Identify which cell holds the provided text, then report its (x, y) central coordinate. 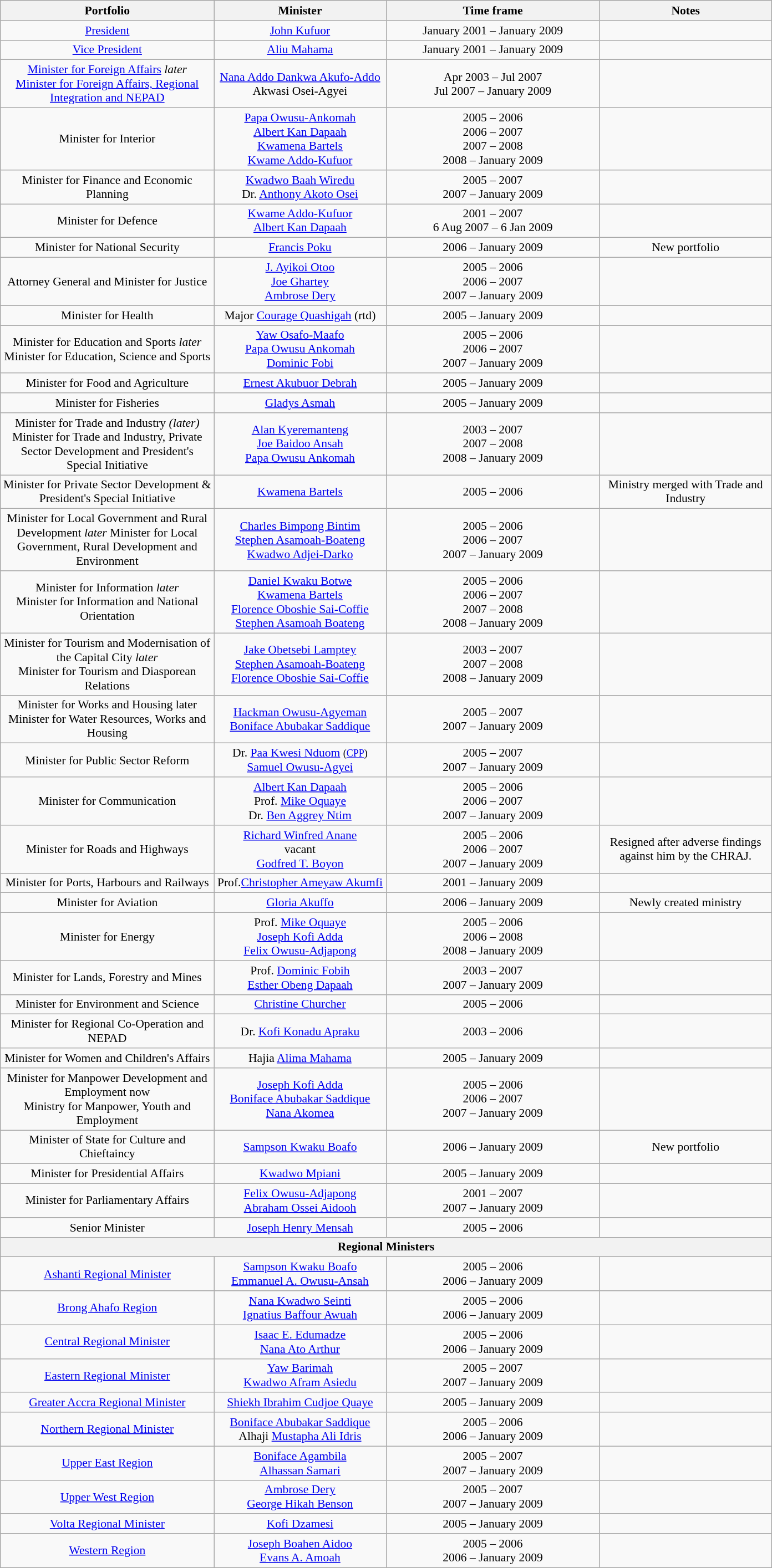
Jake Obetsebi LampteyStephen Asamoah-BoatengFlorence Oboshie Sai-Coffie (300, 664)
Yaw BarimahKwadwo Afram Asiedu (300, 1376)
Vice President (108, 50)
Apr 2003 – Jul 2007 Jul 2007 – January 2009 (492, 84)
Minister for Information laterMinister for Information and National Orientation (108, 602)
2003 – 2007 2007 – 2008 2008 – January 2009 (492, 444)
Minister for Environment and Science (108, 1004)
Time frame (492, 11)
Minister for Local Government and Rural Development later Minister for Local Government, Rural Development and Environment (108, 540)
2003 – 2007 2007 – January 2009 (492, 978)
Alan KyeremantengJoe Baidoo AnsahPapa Owusu Ankomah (300, 444)
Minister (300, 11)
Sampson Kwaku BoafoEmmanuel A. Owusu-Ansah (300, 1274)
2003 – 2007 2007 – 20082008 – January 2009 (492, 664)
Minister for Education and Sports later Minister for Education, Science and Sports (108, 349)
Nana Kwadwo SeintiIgnatius Baffour Awuah (300, 1308)
Isaac E. EdumadzeNana Ato Arthur (300, 1341)
Gloria Akuffo (300, 903)
Prof. Dominic FobihEsther Obeng Dapaah (300, 978)
Minister for Finance and Economic Planning (108, 187)
Ambrose DeryGeorge Hikah Benson (300, 1497)
Minister for Lands, Forestry and Mines (108, 978)
Minister for Aviation (108, 903)
Sampson Kwaku Boafo (300, 1147)
Kofi Dzamesi (300, 1524)
Ashanti Regional Minister (108, 1274)
Kwame Addo-KufuorAlbert Kan Dapaah (300, 221)
Northern Regional Minister (108, 1429)
Eastern Regional Minister (108, 1376)
Minister for Defence (108, 221)
2001 – January 2009 (492, 883)
Kwadwo Baah WireduDr. Anthony Akoto Osei (300, 187)
John Kufuor (300, 30)
Joseph Boahen AidooEvans A. Amoah (300, 1551)
Aliu Mahama (300, 50)
Minister for Presidential Affairs (108, 1174)
Minister for Manpower Development and Employment nowMinistry for Manpower, Youth and Employment (108, 1099)
2005 – 2006 2006 – 2008 2008 – January 2009 (492, 937)
Joseph Kofi AddaBoniface Abubakar SaddiqueNana Akomea (300, 1099)
Attorney General and Minister for Justice (108, 282)
Western Region (108, 1551)
Boniface AgambilaAlhassan Samari (300, 1463)
Minister for Ports, Harbours and Railways (108, 883)
Yaw Osafo-MaafoPapa Owusu AnkomahDominic Fobi (300, 349)
Dr. Kofi Konadu Apraku (300, 1031)
Notes (685, 11)
Minister of State for Culture and Chieftaincy (108, 1147)
Newly created ministry (685, 903)
Greater Accra Regional Minister (108, 1403)
Minister for Regional Co-Operation and NEPAD (108, 1031)
Charles Bimpong BintimStephen Asamoah-BoatengKwadwo Adjei-Darko (300, 540)
Ernest Akubuor Debrah (300, 384)
Major Courage Quashigah (rtd) (300, 315)
Minister for Tourism and Modernisation of the Capital City laterMinister for Tourism and Diasporean Relations (108, 664)
Minister for Public Sector Reform (108, 760)
Upper West Region (108, 1497)
2005 – 2006 2006 – 2007 2007 – 20082008 – January 2009 (492, 602)
Central Regional Minister (108, 1341)
Shiekh Ibrahim Cudjoe Quaye (300, 1403)
Minister for Energy (108, 937)
2003 – 2006 (492, 1031)
Portfolio (108, 11)
Minister for Trade and Industry (later)Minister for Trade and Industry, Private Sector Development and President's Special Initiative (108, 444)
Minister for Health (108, 315)
Regional Ministers (386, 1247)
Senior Minister (108, 1228)
2005 – 2006 2006 – 2007 2007 – 2008 2008 – January 2009 (492, 139)
Francis Poku (300, 248)
Gladys Asmah (300, 403)
Resigned after adverse findings against him by the CHRAJ. (685, 849)
Minister for Private Sector Development & President's Special Initiative (108, 492)
Daniel Kwaku BotweKwamena BartelsFlorence Oboshie Sai-CoffieStephen Asamoah Boateng (300, 602)
Christine Churcher (300, 1004)
Minister for Parliamentary Affairs (108, 1201)
Upper East Region (108, 1463)
Minister for National Security (108, 248)
Felix Owusu-AdjapongAbraham Ossei Aidooh (300, 1201)
Albert Kan DapaahProf. Mike OquayeDr. Ben Aggrey Ntim (300, 801)
2001 – 20076 Aug 2007 – 6 Jan 2009 (492, 221)
Ministry merged with Trade and Industry (685, 492)
Prof. Mike OquayeJoseph Kofi AddaFelix Owusu-Adjapong (300, 937)
Minister for Food and Agriculture (108, 384)
Minister for Women and Children's Affairs (108, 1058)
Papa Owusu-AnkomahAlbert Kan DapaahKwamena BartelsKwame Addo-Kufuor (300, 139)
Minister for Roads and Highways (108, 849)
Minister for Interior (108, 139)
Minister for Fisheries (108, 403)
2005 – 20062006 – 2007 2007 – January 2009 (492, 849)
J. Ayikoi OtooJoe GharteyAmbrose Dery (300, 282)
Minister for Foreign Affairs laterMinister for Foreign Affairs, Regional Integration and NEPAD (108, 84)
Hajia Alima Mahama (300, 1058)
Boniface Abubakar SaddiqueAlhaji Mustapha Ali Idris (300, 1429)
Richard Winfred AnanevacantGodfred T. Boyon (300, 849)
Brong Ahafo Region (108, 1308)
Hackman Owusu-AgyemanBoniface Abubakar Saddique (300, 719)
President (108, 30)
Nana Addo Dankwa Akufo-AddoAkwasi Osei-Agyei (300, 84)
Dr. Paa Kwesi Nduom (CPP)Samuel Owusu-Agyei (300, 760)
Kwadwo Mpiani (300, 1174)
Minister for Communication (108, 801)
2001 – 2007 2007 – January 2009 (492, 1201)
Kwamena Bartels (300, 492)
Joseph Henry Mensah (300, 1228)
Volta Regional Minister (108, 1524)
Minister for Works and Housing later Minister for Water Resources, Works and Housing (108, 719)
Prof.Christopher Ameyaw Akumfi (300, 883)
